Provide the [x, y] coordinate of the cell's center where the given text is located.  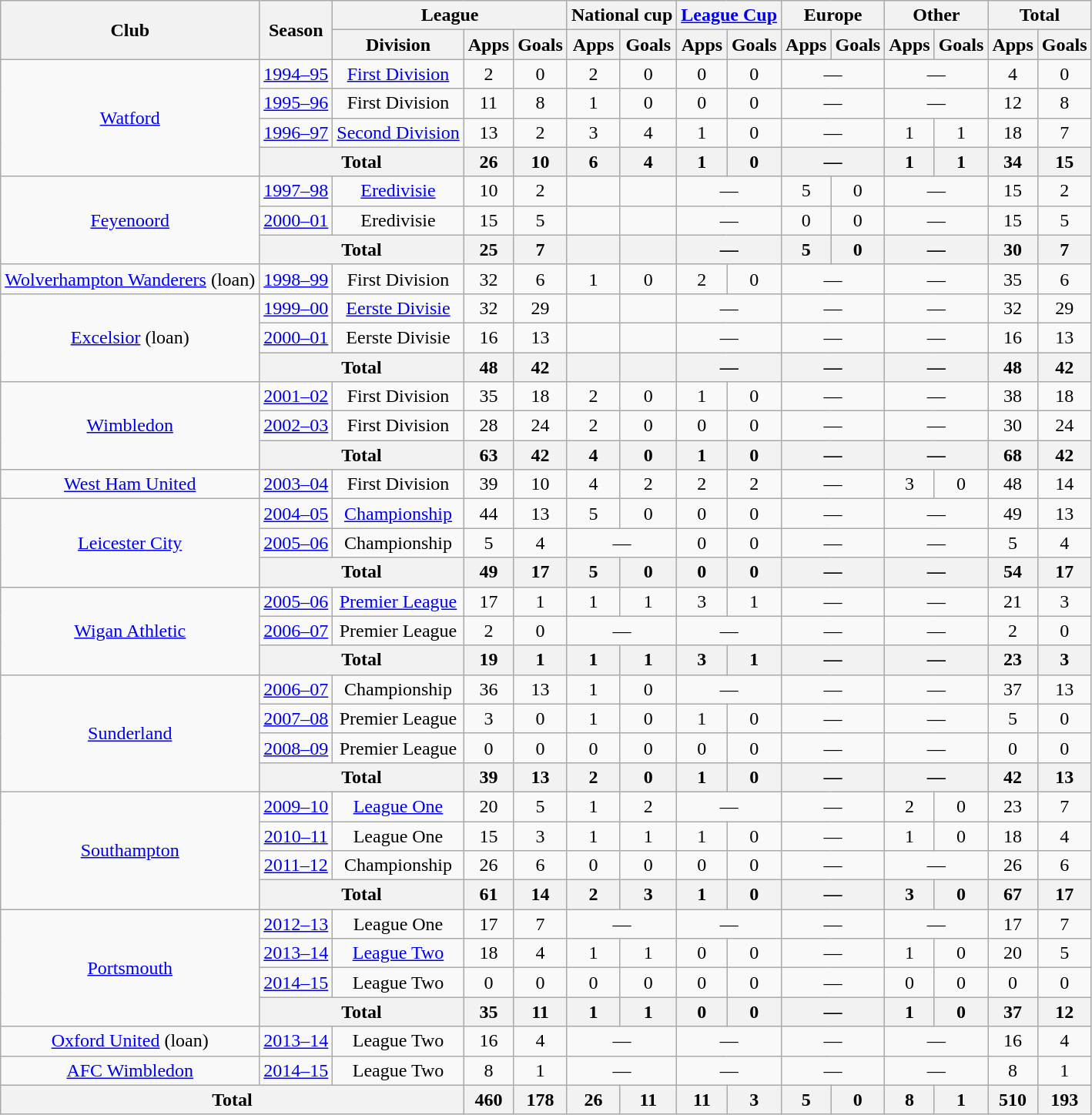
25 [488, 249]
Other [936, 15]
38 [1013, 397]
193 [1064, 1100]
AFC Wimbledon [130, 1070]
1999–00 [296, 308]
54 [1013, 572]
League Cup [729, 15]
63 [488, 455]
Feyenoord [130, 220]
Second Division [398, 132]
68 [1013, 455]
Excelsior (loan) [130, 337]
National cup [621, 15]
44 [488, 514]
67 [1013, 895]
2010–11 [296, 835]
34 [1013, 162]
2007–08 [296, 718]
Leicester City [130, 543]
West Ham United [130, 484]
Southampton [130, 850]
Wigan Athletic [130, 631]
61 [488, 895]
2001–02 [296, 397]
2003–04 [296, 484]
1995–96 [296, 103]
19 [488, 660]
Europe [833, 15]
2011–12 [296, 866]
178 [541, 1100]
Wolverhampton Wanderers (loan) [130, 279]
Wimbledon [130, 426]
1997–98 [296, 191]
510 [1013, 1100]
1998–99 [296, 279]
1996–97 [296, 132]
Portsmouth [130, 968]
1994–95 [296, 74]
2012–13 [296, 924]
Season [296, 30]
2002–03 [296, 426]
2009–10 [296, 806]
Club [130, 30]
Watford [130, 118]
21 [1013, 601]
Division [398, 45]
2008–09 [296, 748]
League [450, 15]
2004–05 [296, 514]
460 [488, 1100]
Oxford United (loan) [130, 1041]
28 [488, 426]
Sunderland [130, 733]
36 [488, 689]
